Return (x, y) of the center of cell containing provided text 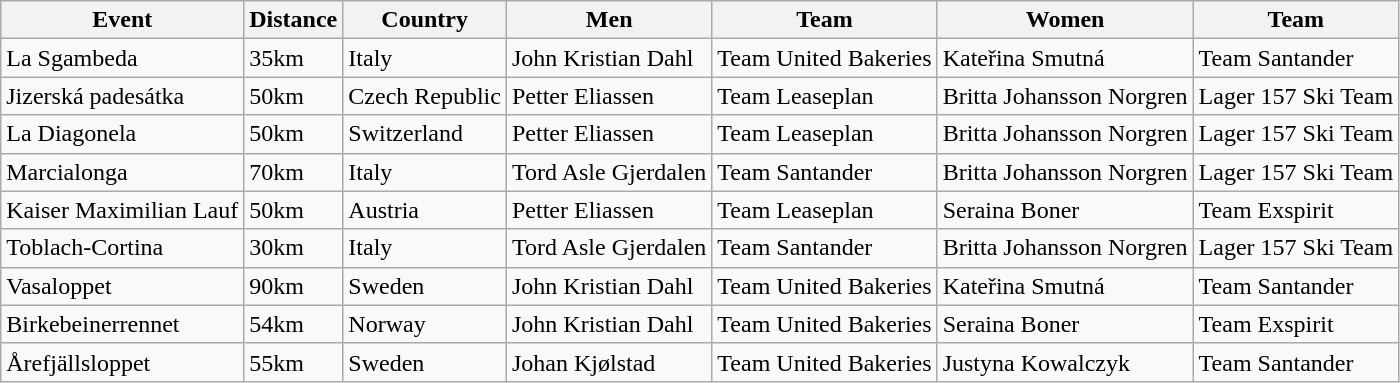
Toblach-Cortina (122, 248)
Årefjällsloppet (122, 362)
Justyna Kowalczyk (1065, 362)
54km (294, 324)
Czech Republic (425, 96)
Vasaloppet (122, 286)
Johan Kjølstad (608, 362)
35km (294, 58)
Norway (425, 324)
Country (425, 20)
Switzerland (425, 134)
Women (1065, 20)
Kaiser Maximilian Lauf (122, 210)
La Sgambeda (122, 58)
Marcialonga (122, 172)
90km (294, 286)
55km (294, 362)
Birkebeinerrennet (122, 324)
70km (294, 172)
Austria (425, 210)
La Diagonela (122, 134)
Jizerská padesátka (122, 96)
30km (294, 248)
Men (608, 20)
Event (122, 20)
Distance (294, 20)
